Output the (x, y) coordinate of the center of the cell containing the given text.  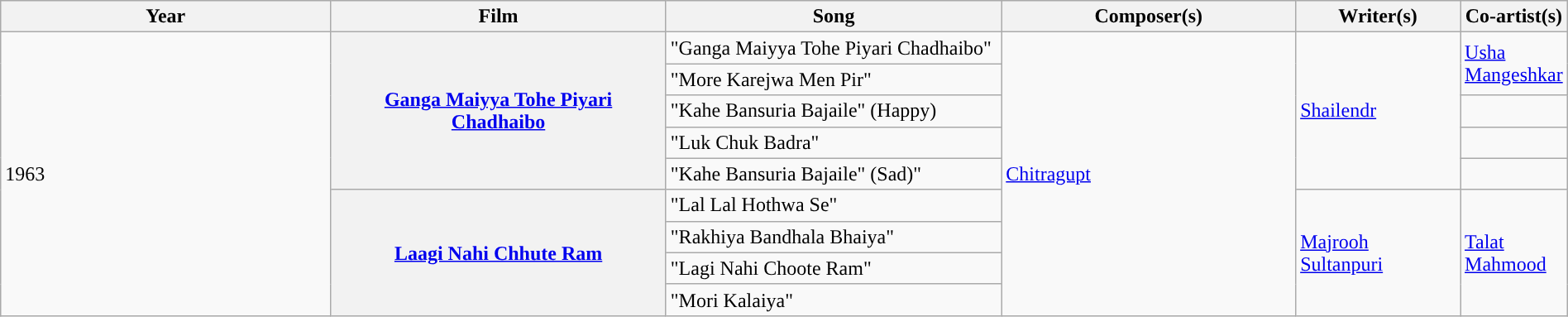
"Kahe Bansuria Bajaile" (Sad)" (834, 174)
Co-artist(s) (1514, 17)
Year (165, 17)
"Kahe Bansuria Bajaile" (Happy) (834, 111)
"Ganga Maiyya Tohe Piyari Chadhaibo" (834, 48)
"More Karejwa Men Pir" (834, 79)
Shailendr (1378, 111)
Film (498, 17)
Usha Mangeshkar (1514, 64)
"Mori Kalaiya" (834, 300)
"Luk Chuk Badra" (834, 142)
1963 (165, 174)
Talat Mahmood (1514, 252)
"Lal Lal Hothwa Se" (834, 205)
Chitragupt (1149, 174)
"Lagi Nahi Choote Ram" (834, 268)
Laagi Nahi Chhute Ram (498, 252)
Writer(s) (1378, 17)
"Rakhiya Bandhala Bhaiya" (834, 237)
Composer(s) (1149, 17)
Ganga Maiyya Tohe Piyari Chadhaibo (498, 111)
Majrooh Sultanpuri (1378, 252)
Song (834, 17)
